Pinpoint the cell where the given text exists, returning its [X, Y] midpoint coordinate. 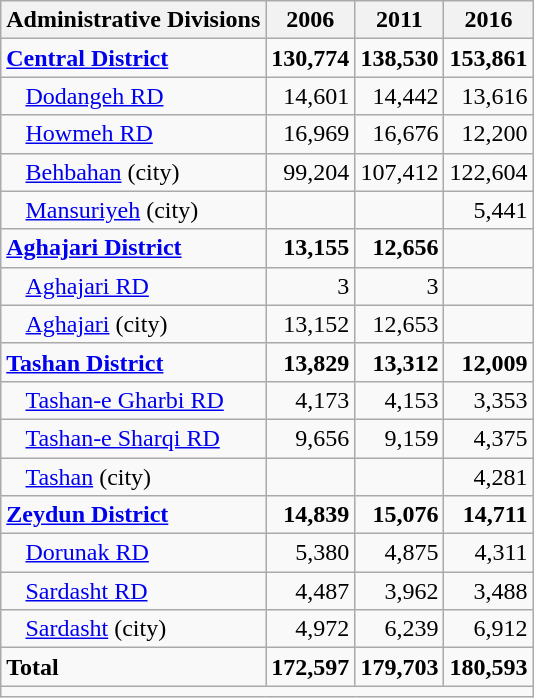
Aghajari District [134, 248]
12,656 [400, 248]
6,912 [488, 629]
4,311 [488, 553]
Sardasht RD [134, 591]
5,380 [310, 553]
Dorunak RD [134, 553]
15,076 [400, 515]
2006 [310, 20]
107,412 [400, 172]
9,656 [310, 438]
13,312 [400, 362]
Aghajari (city) [134, 324]
Behbahan (city) [134, 172]
179,703 [400, 667]
12,009 [488, 362]
180,593 [488, 667]
3,488 [488, 591]
14,442 [400, 96]
Administrative Divisions [134, 20]
13,152 [310, 324]
6,239 [400, 629]
14,711 [488, 515]
Mansuriyeh (city) [134, 210]
Tashan (city) [134, 477]
14,839 [310, 515]
5,441 [488, 210]
13,829 [310, 362]
153,861 [488, 58]
Central District [134, 58]
16,676 [400, 134]
Dodangeh RD [134, 96]
138,530 [400, 58]
Tashan District [134, 362]
Tashan-e Sharqi RD [134, 438]
4,173 [310, 400]
Zeydun District [134, 515]
130,774 [310, 58]
13,155 [310, 248]
16,969 [310, 134]
3,962 [400, 591]
12,653 [400, 324]
4,875 [400, 553]
Howmeh RD [134, 134]
9,159 [400, 438]
2016 [488, 20]
12,200 [488, 134]
Total [134, 667]
Sardasht (city) [134, 629]
3,353 [488, 400]
Aghajari RD [134, 286]
172,597 [310, 667]
4,972 [310, 629]
4,375 [488, 438]
122,604 [488, 172]
13,616 [488, 96]
Tashan-e Gharbi RD [134, 400]
2011 [400, 20]
4,281 [488, 477]
4,153 [400, 400]
14,601 [310, 96]
4,487 [310, 591]
99,204 [310, 172]
